Scan for the cell matching the given text and deliver its (x, y) coordinate at center. 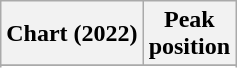
Peakposition (189, 34)
Chart (2022) (72, 34)
